Determine the [X, Y] coordinate at the center of the cell enclosing the given text.  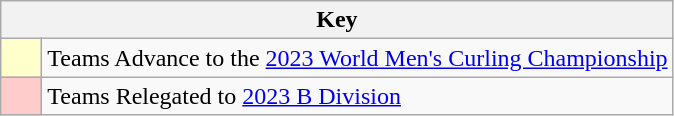
Key [337, 20]
Teams Advance to the 2023 World Men's Curling Championship [358, 58]
Teams Relegated to 2023 B Division [358, 96]
